From the cell containing the given text, extract its center point as (x, y) coordinate. 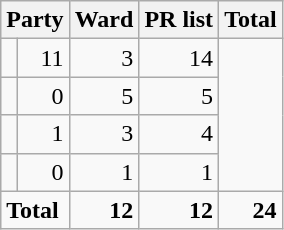
Ward (104, 20)
4 (179, 134)
PR list (179, 20)
24 (251, 210)
14 (179, 58)
11 (43, 58)
Party (35, 20)
